Provide the (X, Y) coordinate of the cell's center where the given text is located.  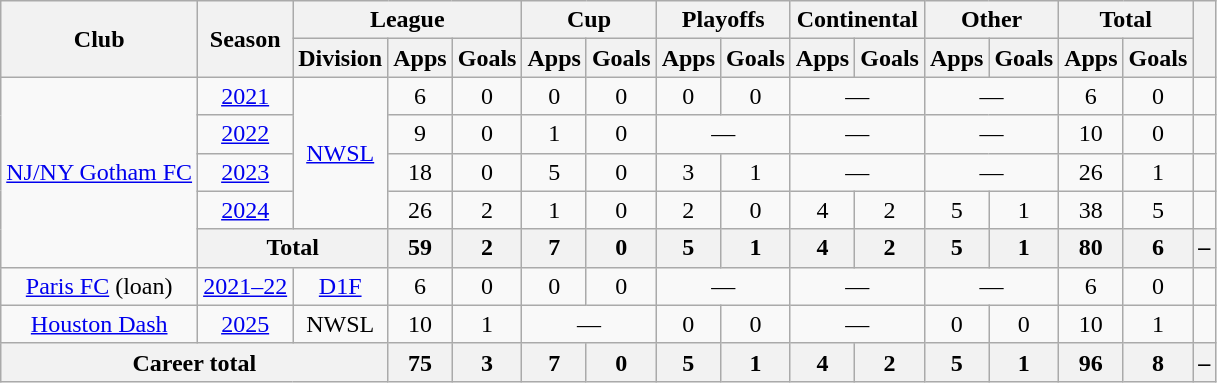
Season (246, 39)
Playoffs (723, 20)
Continental (857, 20)
2024 (246, 210)
75 (420, 362)
2021–22 (246, 286)
59 (420, 248)
80 (1091, 248)
Other (991, 20)
Club (100, 39)
8 (1158, 362)
Division (340, 58)
2021 (246, 96)
18 (420, 172)
NJ/NY Gotham FC (100, 172)
League (408, 20)
2022 (246, 134)
Houston Dash (100, 324)
Cup (589, 20)
2025 (246, 324)
Career total (194, 362)
2023 (246, 172)
9 (420, 134)
D1F (340, 286)
Paris FC (loan) (100, 286)
38 (1091, 210)
96 (1091, 362)
